Output the [x, y] coordinate of the center of the cell containing the given text.  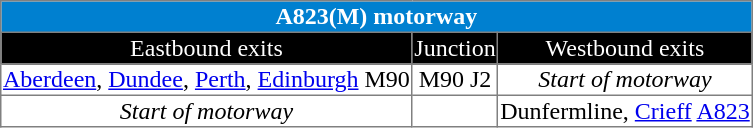
Junction [455, 48]
Westbound exits [625, 48]
Eastbound exits [206, 48]
Aberdeen, Dundee, Perth, Edinburgh M90 [206, 80]
A823(M) motorway [376, 17]
M90 J2 [455, 80]
Dunfermline, Crieff A823 [625, 111]
